Provide the (x, y) coordinate of the cell's center where the given text is located.  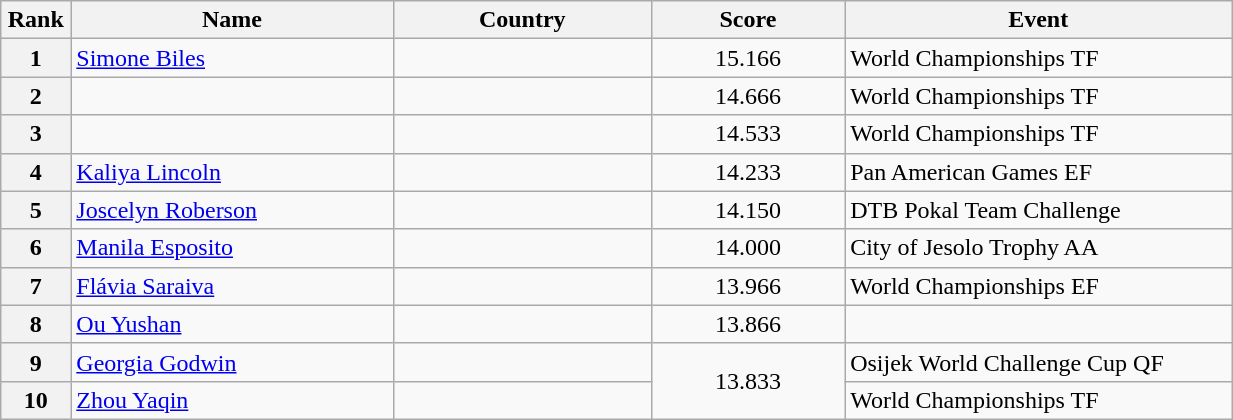
Country (522, 20)
City of Jesolo Trophy AA (1038, 248)
15.166 (748, 58)
6 (36, 248)
Event (1038, 20)
Rank (36, 20)
4 (36, 172)
Simone Biles (232, 58)
Manila Esposito (232, 248)
Kaliya Lincoln (232, 172)
7 (36, 286)
13.833 (748, 381)
2 (36, 96)
14.233 (748, 172)
Score (748, 20)
Name (232, 20)
10 (36, 400)
14.533 (748, 134)
Zhou Yaqin (232, 400)
8 (36, 324)
Joscelyn Roberson (232, 210)
14.666 (748, 96)
Georgia Godwin (232, 362)
14.000 (748, 248)
World Championships EF (1038, 286)
5 (36, 210)
Ou Yushan (232, 324)
Flávia Saraiva (232, 286)
13.866 (748, 324)
9 (36, 362)
14.150 (748, 210)
13.966 (748, 286)
3 (36, 134)
DTB Pokal Team Challenge (1038, 210)
Osijek World Challenge Cup QF (1038, 362)
1 (36, 58)
Pan American Games EF (1038, 172)
